Determine the (x, y) coordinate at the center of the cell enclosing the given text.  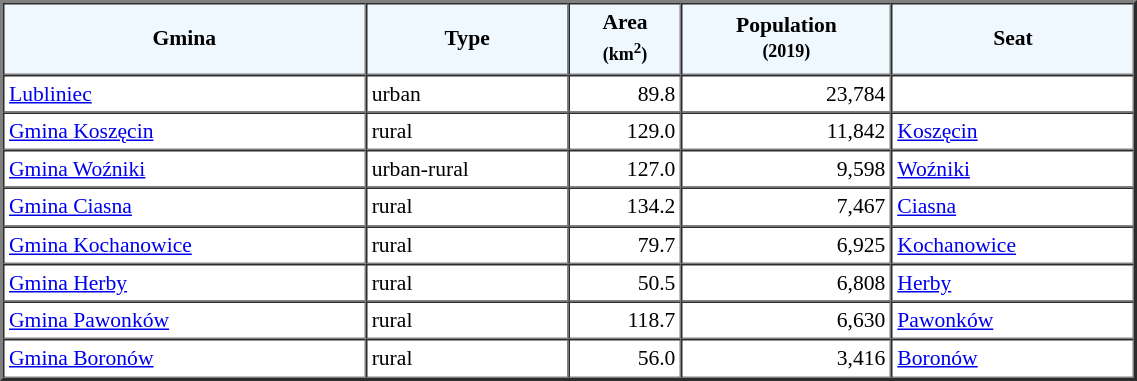
Gmina Herby (184, 283)
Gmina Kochanowice (184, 245)
Gmina Boronów (184, 359)
Kochanowice (1012, 245)
127.0 (626, 169)
118.7 (626, 321)
Gmina Koszęcin (184, 131)
11,842 (786, 131)
7,467 (786, 207)
50.5 (626, 283)
56.0 (626, 359)
Gmina Pawonków (184, 321)
Seat (1012, 38)
134.2 (626, 207)
Area(km2) (626, 38)
Population(2019) (786, 38)
6,630 (786, 321)
6,925 (786, 245)
Gmina Woźniki (184, 169)
23,784 (786, 93)
Ciasna (1012, 207)
Koszęcin (1012, 131)
79.7 (626, 245)
urban-rural (468, 169)
89.8 (626, 93)
129.0 (626, 131)
Pawonków (1012, 321)
6,808 (786, 283)
9,598 (786, 169)
Herby (1012, 283)
Boronów (1012, 359)
Type (468, 38)
Gmina (184, 38)
Lubliniec (184, 93)
urban (468, 93)
3,416 (786, 359)
Woźniki (1012, 169)
Gmina Ciasna (184, 207)
